Extract the [X, Y] coordinate from the center of the cell holding the provided text.  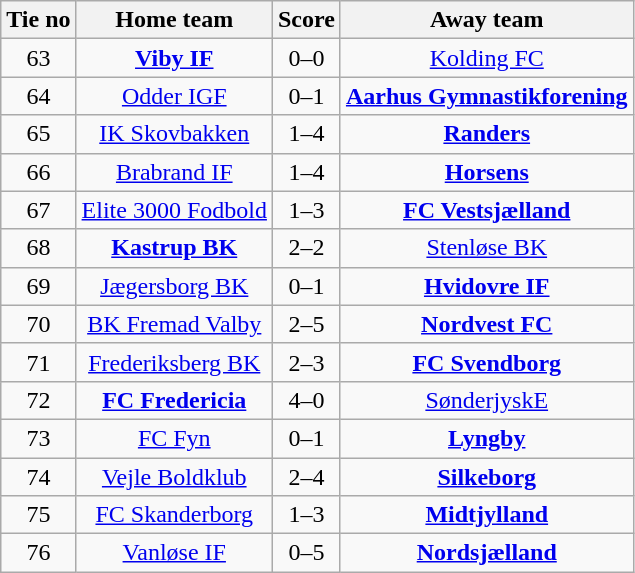
Score [306, 20]
Jægersborg BK [174, 286]
Tie no [38, 20]
Home team [174, 20]
67 [38, 210]
FC Svendborg [486, 362]
76 [38, 553]
75 [38, 515]
Silkeborg [486, 477]
65 [38, 134]
64 [38, 96]
74 [38, 477]
FC Fyn [174, 438]
Elite 3000 Fodbold [174, 210]
Frederiksberg BK [174, 362]
BK Fremad Valby [174, 324]
0–5 [306, 553]
Kolding FC [486, 58]
FC Fredericia [174, 400]
Odder IGF [174, 96]
2–2 [306, 248]
Nordvest FC [486, 324]
Horsens [486, 172]
71 [38, 362]
Stenløse BK [486, 248]
Kastrup BK [174, 248]
Vanløse IF [174, 553]
66 [38, 172]
SønderjyskE [486, 400]
72 [38, 400]
Vejle Boldklub [174, 477]
FC Vestsjælland [486, 210]
63 [38, 58]
4–0 [306, 400]
70 [38, 324]
Away team [486, 20]
73 [38, 438]
Aarhus Gymnastikforening [486, 96]
69 [38, 286]
Viby IF [174, 58]
Nordsjælland [486, 553]
Midtjylland [486, 515]
0–0 [306, 58]
IK Skovbakken [174, 134]
68 [38, 248]
Brabrand IF [174, 172]
Lyngby [486, 438]
FC Skanderborg [174, 515]
2–4 [306, 477]
2–5 [306, 324]
Hvidovre IF [486, 286]
2–3 [306, 362]
Randers [486, 134]
